For the text-containing cell, return its midpoint in (X, Y) coordinate format. 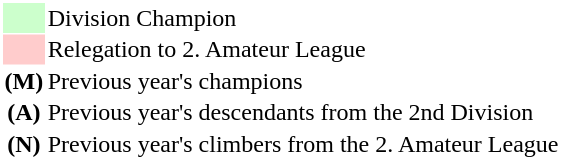
Previous year's descendants from the 2nd Division (303, 113)
(A) (24, 113)
Previous year's champions (303, 81)
Relegation to 2. Amateur League (303, 49)
Division Champion (303, 18)
(M) (24, 81)
Previous year's climbers from the 2. Amateur League (303, 144)
(N) (24, 144)
